Identify which cell holds the provided text, then report its (x, y) central coordinate. 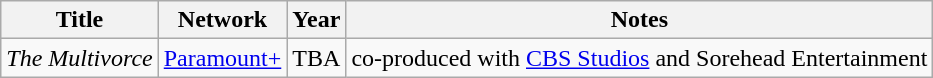
Title (80, 20)
The Multivorce (80, 58)
Paramount+ (222, 58)
Notes (640, 20)
TBA (316, 58)
co-produced with CBS Studios and Sorehead Entertainment (640, 58)
Network (222, 20)
Year (316, 20)
